Pinpoint the cell where the given text exists, returning its [x, y] midpoint coordinate. 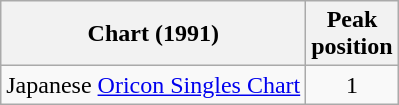
Japanese Oricon Singles Chart [154, 85]
1 [352, 85]
Chart (1991) [154, 34]
Peakposition [352, 34]
